Return the [x, y] coordinate for the center point of the cell that contains the specified text.  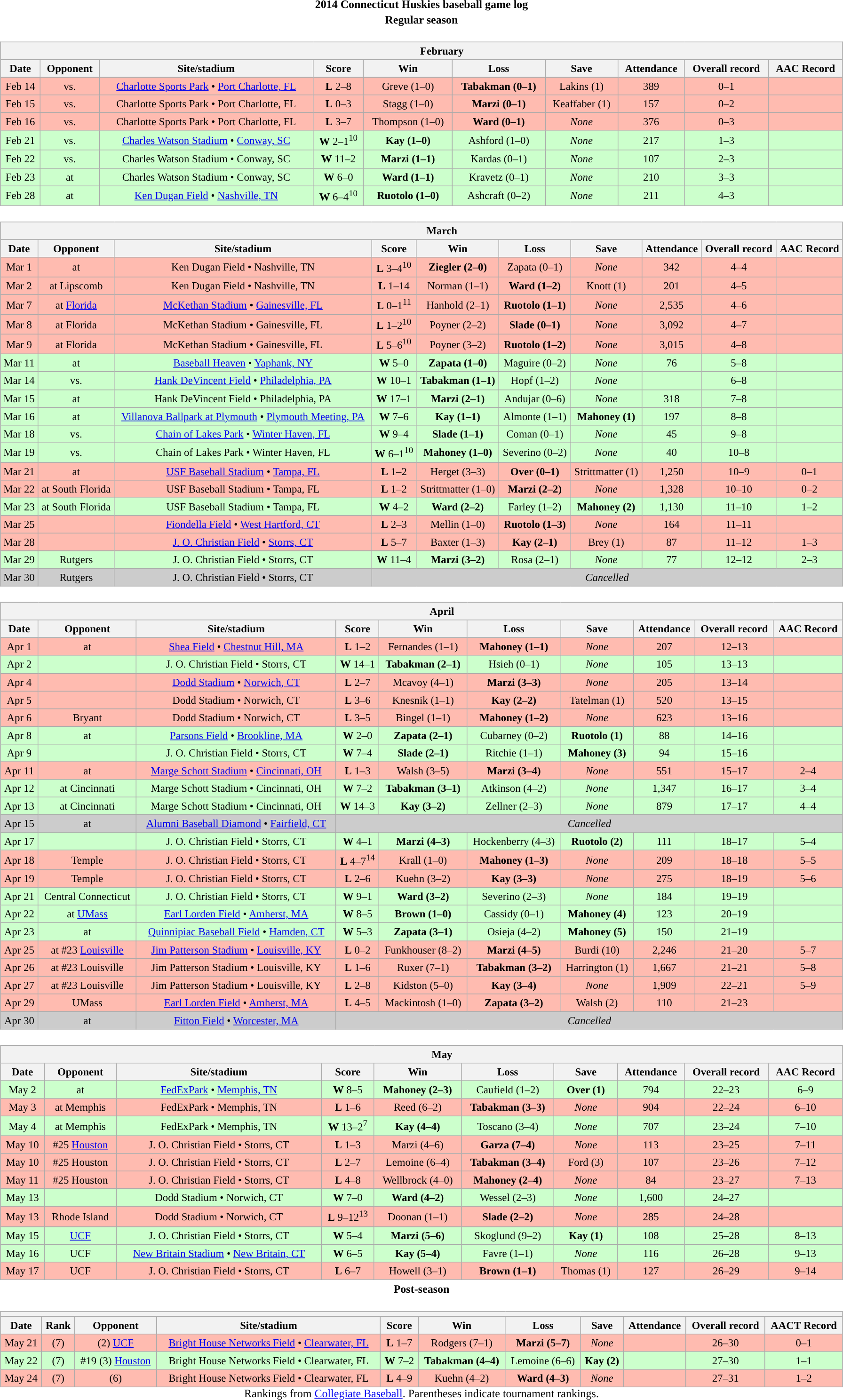
May 17 [23, 1271]
18–18 [734, 860]
0–3 [726, 122]
L 4–5 [358, 1002]
Kay (4–4) [418, 1126]
Kardas (0–1) [499, 159]
Zapata (1–0) [458, 363]
Ashford (1–0) [499, 140]
Osieja (4–2) [514, 932]
April [421, 612]
11–12 [739, 542]
Wessel (2–3) [508, 1198]
Apr 29 [19, 1002]
Fiondella Field • West Hartford, CT [243, 525]
Marzi (1–1) [408, 159]
285 [651, 1217]
L 1–210 [394, 324]
W 7–6 [394, 416]
Tabakman (3–3) [508, 1107]
Toscano (3–4) [508, 1126]
Marzi (3–3) [514, 682]
23–26 [726, 1162]
Severino (2–3) [514, 897]
Walsh (3–5) [423, 771]
Feb 16 [21, 122]
W 2–110 [339, 140]
21–21 [734, 967]
Farley (1–2) [535, 507]
Tabakman (4–4) [462, 1360]
6–10 [805, 1107]
Mahoney (3) [597, 753]
13–16 [734, 717]
Maguire (0–2) [535, 363]
210 [651, 177]
Apr 19 [19, 879]
Kay (2–2) [514, 700]
24–28 [726, 1217]
Mar 2 [19, 286]
Tabakman (1–1) [458, 381]
Feb 15 [21, 104]
7–11 [805, 1145]
3–3 [726, 177]
Apr 27 [19, 985]
Thomas (1) [586, 1271]
Poyner (2–2) [458, 324]
Rosa (2–1) [535, 560]
May 21 [21, 1343]
Mar 25 [19, 525]
L 2–3 [394, 525]
Apr 26 [19, 967]
L 3–5 [358, 717]
22–23 [726, 1090]
Hanhold (2–1) [458, 304]
Mcavoy (4–1) [423, 682]
Herget (3–3) [458, 471]
UMass [87, 1002]
Mar 9 [19, 344]
Burdi (10) [597, 950]
Ruotolo (1–2) [535, 344]
77 [671, 560]
Norman (1–1) [458, 286]
L 3–6 [358, 700]
Greve (1–0) [408, 86]
February [421, 51]
5–7 [808, 950]
Ward (4–3) [543, 1378]
376 [651, 122]
W 17–1 [394, 398]
W 4–1 [358, 841]
Mahoney (2) [606, 507]
Kay (3–3) [514, 879]
7–10 [805, 1126]
Mahoney (1) [606, 416]
at Lipscomb [76, 286]
20–19 [734, 914]
Kay (5–4) [418, 1253]
Coman (0–1) [535, 434]
Kay (1) [586, 1235]
Apr 18 [19, 860]
4–8 [739, 344]
3,092 [671, 324]
150 [664, 932]
794 [651, 1090]
Kay (1–1) [458, 416]
March [421, 231]
L 9–1213 [348, 1217]
7–8 [739, 398]
23–24 [726, 1126]
Apr 12 [19, 788]
23–27 [726, 1180]
Ziegler (2–0) [458, 267]
21–20 [734, 950]
Bryant [87, 717]
Marzi (2–2) [535, 489]
Marzi (2–1) [458, 398]
Doonan (1–1) [418, 1217]
342 [671, 267]
205 [664, 682]
L 0–3 [339, 104]
217 [651, 140]
Tabakman (3–4) [508, 1162]
1,250 [671, 471]
W 5–4 [348, 1235]
Villanova Ballpark at Plymouth • Plymouth Meeting, PA [243, 416]
Tabakman (3–1) [423, 788]
Ruxer (7–1) [423, 967]
W 7–4 [358, 753]
Brown (1–1) [508, 1271]
2,246 [664, 950]
Mar 21 [19, 471]
40 [671, 453]
L 0–2 [358, 950]
Zapata (3–2) [514, 1002]
May 15 [23, 1235]
5–4 [808, 841]
201 [671, 286]
Ruotolo (1–3) [535, 525]
Keaffaber (1) [581, 104]
L 6–7 [348, 1271]
Kay (1–0) [408, 140]
707 [651, 1126]
W 5–0 [394, 363]
at UMass [87, 914]
Feb 21 [21, 140]
197 [671, 416]
1,600 [651, 1198]
Mahoney (1–0) [458, 453]
L 2–6 [358, 879]
Thompson (1–0) [408, 122]
Ritchie (1–1) [514, 753]
Apr 17 [19, 841]
May 3 [23, 1107]
Kravetz (0–1) [499, 177]
Marzi (3–2) [458, 560]
45 [671, 434]
Mackintosh (1–0) [423, 1002]
Funkhouser (8–2) [423, 950]
26–30 [725, 1343]
10–9 [739, 471]
123 [664, 914]
94 [664, 753]
Apr 15 [19, 824]
164 [671, 525]
Hockenberry (4–3) [514, 841]
L 0–111 [394, 304]
Mar 22 [19, 489]
May 22 [21, 1360]
Ruotolo (1–1) [535, 304]
W 4–2 [394, 507]
9–13 [805, 1253]
Ward (4–2) [418, 1198]
14–16 [734, 735]
Fernandes (1–1) [423, 647]
16–17 [734, 788]
Tabakman (2–1) [423, 664]
May 24 [21, 1378]
Zapata (3–1) [423, 932]
W 6–5 [348, 1253]
Fitton Field • Worcester, MA [236, 1020]
520 [664, 700]
W 11–4 [394, 560]
(6) [116, 1378]
209 [664, 860]
Ward (1–2) [535, 286]
Mar 19 [19, 453]
1–1 [803, 1360]
Skoglund (9–2) [508, 1235]
Ward (3–2) [423, 897]
Atkinson (4–2) [514, 788]
Ward (1–1) [408, 177]
Bingel (1–1) [423, 717]
Apr 22 [19, 914]
25–28 [726, 1235]
W 14–3 [358, 806]
Over (1) [586, 1090]
13–14 [734, 682]
88 [664, 735]
Mar 1 [19, 267]
Slade (2–1) [423, 753]
Almonte (1–1) [535, 416]
W 2–0 [358, 735]
Feb 22 [21, 159]
Ruotolo (1–0) [408, 196]
7–13 [805, 1180]
84 [651, 1180]
Slade (0–1) [535, 324]
Kay (3–4) [514, 985]
L 4–9 [399, 1378]
Mar 11 [19, 363]
Brown (1–0) [423, 914]
(2) UCF [116, 1343]
Knesnik (1–1) [423, 700]
May 11 [23, 1180]
Baxter (1–3) [458, 542]
L 5–610 [394, 344]
Marzi (4–3) [423, 841]
5–5 [808, 860]
Mahoney (2–4) [508, 1180]
12–13 [734, 647]
Tabakman (0–1) [499, 86]
Kuehn (3–2) [423, 879]
24–27 [726, 1198]
W 9–4 [394, 434]
207 [664, 647]
Ward (2–2) [458, 507]
Ruotolo (1) [597, 735]
113 [651, 1145]
Feb 14 [21, 86]
13–13 [734, 664]
May 16 [23, 1253]
W 6–110 [394, 453]
8–13 [805, 1235]
May 4 [23, 1126]
Rank [58, 1325]
Apr 13 [19, 806]
Feb 23 [21, 177]
Mahoney (4) [597, 914]
1,328 [671, 489]
Kay (2–1) [535, 542]
1,667 [664, 967]
L 1–7 [399, 1343]
3–4 [808, 788]
W 13–27 [348, 1126]
1,347 [664, 788]
26–28 [726, 1253]
Harrington (1) [597, 967]
Lemoine (6–4) [418, 1162]
Howell (3–1) [418, 1271]
Apr 2 [19, 664]
7–12 [805, 1162]
4–7 [739, 324]
11–10 [739, 507]
Mellin (1–0) [458, 525]
Kuehn (4–2) [462, 1378]
Alumni Baseball Diamond • Fairfield, CT [236, 824]
22–24 [726, 1107]
105 [664, 664]
Apr 23 [19, 932]
Kidston (5–0) [423, 985]
6–9 [805, 1090]
Cubarney (0–2) [514, 735]
9–14 [805, 1271]
10–8 [739, 453]
Apr 9 [19, 753]
389 [651, 86]
Ruotolo (2) [597, 841]
Mar 8 [19, 324]
19–19 [734, 897]
110 [664, 1002]
Lemoine (6–6) [543, 1360]
904 [651, 1107]
Poyner (3–2) [458, 344]
Mar 18 [19, 434]
211 [651, 196]
76 [671, 363]
Central Connecticut [87, 897]
2,535 [671, 304]
23–25 [726, 1145]
Tabakman (3–2) [514, 967]
157 [651, 104]
Hsieh (0–1) [514, 664]
Mar 14 [19, 381]
6–8 [739, 381]
318 [671, 398]
Marzi (5–7) [543, 1343]
L 1–14 [394, 286]
Marzi (4–6) [418, 1145]
Mar 15 [19, 398]
Mahoney (2–3) [418, 1090]
Zapata (2–1) [423, 735]
Andujar (0–6) [535, 398]
Feb 28 [21, 196]
2–4 [808, 771]
Mar 7 [19, 304]
Ford (3) [586, 1162]
Lakins (1) [581, 86]
Brey (1) [606, 542]
551 [664, 771]
Apr 6 [19, 717]
Strittmatter (1) [606, 471]
Rhode Island [80, 1217]
Krall (1–0) [423, 860]
15–16 [734, 753]
Mahoney (1–3) [514, 860]
Reed (6–2) [418, 1107]
W 11–2 [339, 159]
8–8 [739, 416]
Caufield (1–2) [508, 1090]
12–12 [739, 560]
Quinnipiac Baseball Field • Hamden, CT [236, 932]
18–17 [734, 841]
18–19 [734, 879]
Apr 11 [19, 771]
879 [664, 806]
184 [664, 897]
87 [671, 542]
Apr 8 [19, 735]
Rodgers (7–1) [462, 1343]
Stagg (1–0) [408, 104]
111 [664, 841]
Apr 5 [19, 700]
#19 (3) Houston [116, 1360]
Apr 4 [19, 682]
9–8 [739, 434]
L 4–8 [348, 1180]
108 [651, 1235]
Over (0–1) [535, 471]
22–21 [734, 985]
Marzi (5–6) [418, 1235]
Hopf (1–2) [535, 381]
10–10 [739, 489]
Strittmatter (1–0) [458, 489]
Marzi (0–1) [499, 104]
4–5 [739, 286]
26–29 [726, 1271]
Apr 30 [19, 1020]
4–6 [739, 304]
W 10–1 [394, 381]
Mar 29 [19, 560]
116 [651, 1253]
Baseball Heaven • Yaphank, NY [243, 363]
27–31 [725, 1378]
21–23 [734, 1002]
Kay (2) [602, 1360]
Severino (0–2) [535, 453]
17–17 [734, 806]
3,015 [671, 344]
Knott (1) [606, 286]
Ward (0–1) [499, 122]
Apr 1 [19, 647]
L 3–410 [394, 267]
Walsh (2) [597, 1002]
Slade (1–1) [458, 434]
Slade (2–2) [508, 1217]
Apr 21 [19, 897]
11–11 [739, 525]
W 7–0 [348, 1198]
21–19 [734, 932]
Mahoney (1–1) [514, 647]
W 6–410 [339, 196]
Mahoney (5) [597, 932]
Mar 30 [19, 578]
May [421, 1054]
275 [664, 879]
Tatelman (1) [597, 700]
W 5–3 [358, 932]
Apr 25 [19, 950]
1,130 [671, 507]
4–3 [726, 196]
AACT Record [803, 1325]
Zellner (2–3) [514, 806]
27–30 [725, 1360]
5–6 [808, 879]
Wellbrock (4–0) [418, 1180]
Cassidy (0–1) [514, 914]
L 5–7 [394, 542]
Favre (1–1) [508, 1253]
Parsons Field • Brookline, MA [236, 735]
Shea Field • Chestnut Hill, MA [236, 647]
Kay (3–2) [423, 806]
W 9–1 [358, 897]
Marzi (4–5) [514, 950]
L 4–714 [358, 860]
15–17 [734, 771]
May 2 [23, 1090]
New Britain Stadium • New Britain, CT [219, 1253]
127 [651, 1271]
1,909 [664, 985]
Mar 16 [19, 416]
623 [664, 717]
W 14–1 [358, 664]
Mar 23 [19, 507]
Mar 28 [19, 542]
W 6–0 [339, 177]
Zapata (0–1) [535, 267]
5–9 [808, 985]
13–15 [734, 700]
Ashcraft (0–2) [499, 196]
Mahoney (1–2) [514, 717]
Marzi (3–4) [514, 771]
Garza (7–4) [508, 1145]
L 3–7 [339, 122]
